Identify which cell holds the provided text, then report its [x, y] central coordinate. 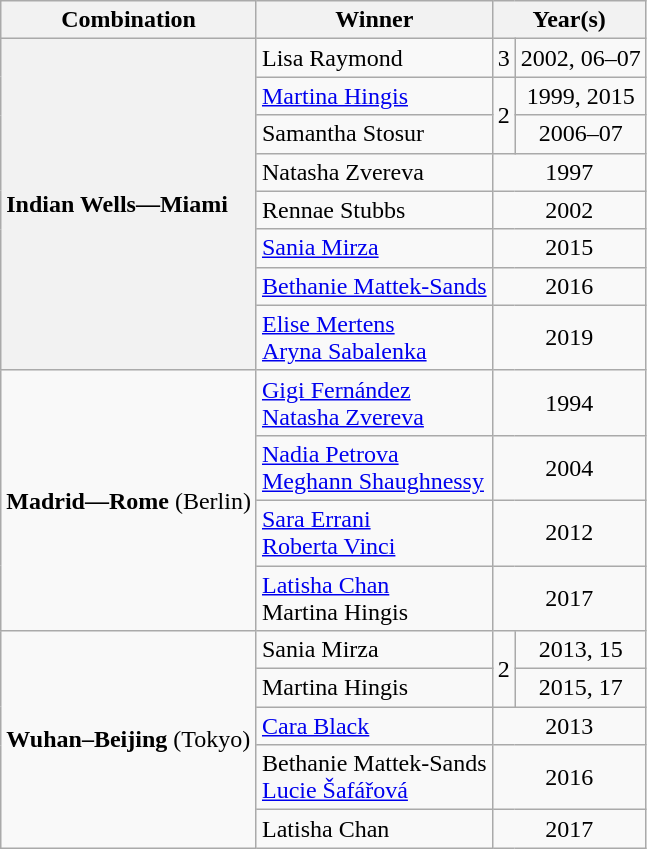
Combination [129, 20]
Latisha Chan [374, 829]
2004 [569, 468]
Madrid—Rome (Berlin) [129, 500]
Winner [374, 20]
2015, 17 [580, 688]
2019 [569, 338]
2002 [569, 210]
Bethanie Mattek-Sands Lucie Šafářová [374, 778]
2013 [569, 726]
2013, 15 [580, 650]
2015 [569, 248]
2012 [569, 532]
Nadia Petrova Meghann Shaughnessy [374, 468]
1999, 2015 [580, 96]
Natasha Zvereva [374, 172]
Lisa Raymond [374, 58]
Bethanie Mattek-Sands [374, 286]
2006–07 [580, 134]
2002, 06–07 [580, 58]
Wuhan–Beijing (Tokyo) [129, 740]
Sara Errani Roberta Vinci [374, 532]
Rennae Stubbs [374, 210]
1994 [569, 402]
3 [504, 58]
Cara Black [374, 726]
Latisha Chan Martina Hingis [374, 598]
Gigi Fernández Natasha Zvereva [374, 402]
Year(s) [569, 20]
1997 [569, 172]
Elise Mertens Aryna Sabalenka [374, 338]
Samantha Stosur [374, 134]
Indian Wells—Miami [129, 205]
